From the cell containing the given text, extract its center point as [x, y] coordinate. 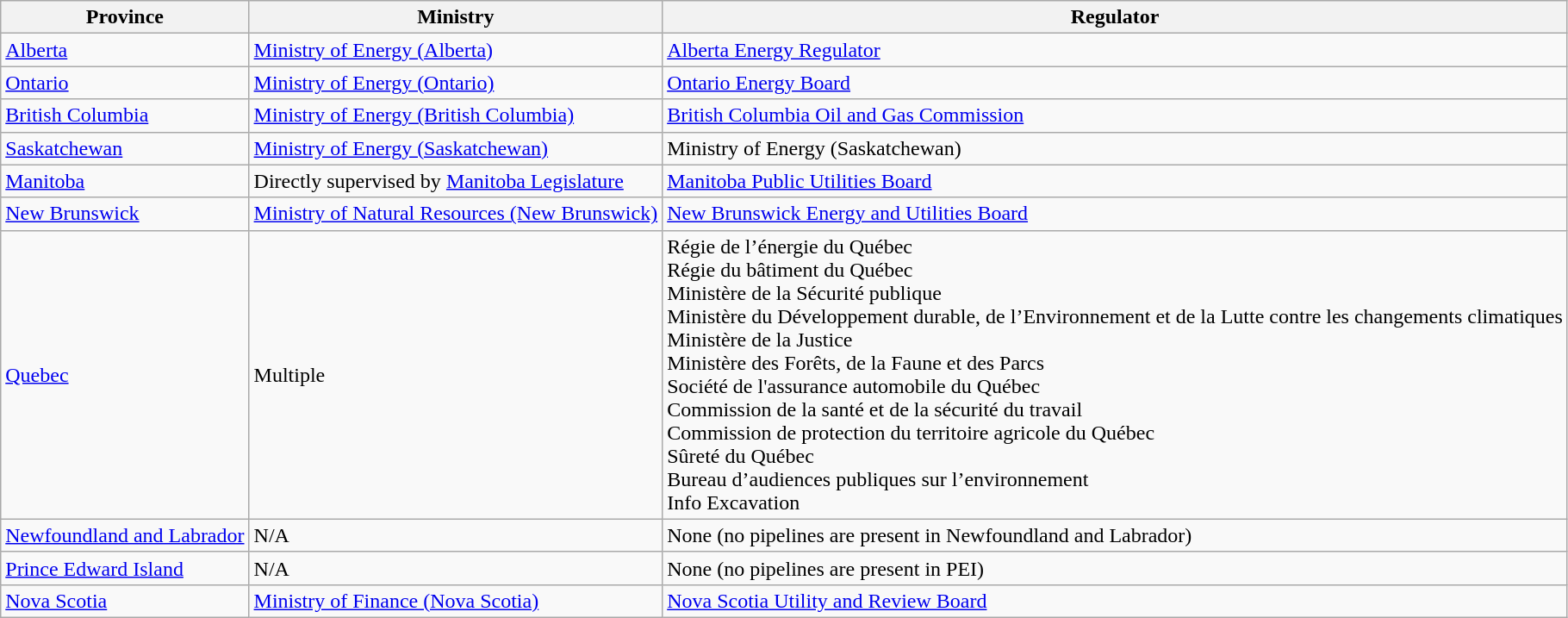
None (no pipelines are present in Newfoundland and Labrador) [1115, 535]
Nova Scotia Utility and Review Board [1115, 601]
Ministry of Natural Resources (New Brunswick) [456, 214]
New Brunswick Energy and Utilities Board [1115, 214]
Ministry [456, 17]
Ontario Energy Board [1115, 83]
British Columbia [125, 115]
Manitoba [125, 181]
Prince Edward Island [125, 568]
Province [125, 17]
Alberta [125, 50]
Multiple [456, 374]
Ministry of Energy (British Columbia) [456, 115]
Ministry of Finance (Nova Scotia) [456, 601]
Saskatchewan [125, 148]
Ministry of Energy (Alberta) [456, 50]
British Columbia Oil and Gas Commission [1115, 115]
Nova Scotia [125, 601]
Regulator [1115, 17]
Quebec [125, 374]
Directly supervised by Manitoba Legislature [456, 181]
Newfoundland and Labrador [125, 535]
Alberta Energy Regulator [1115, 50]
New Brunswick [125, 214]
Ministry of Energy (Ontario) [456, 83]
Ontario [125, 83]
Manitoba Public Utilities Board [1115, 181]
None (no pipelines are present in PEI) [1115, 568]
